Extract the [X, Y] coordinate from the center of the cell holding the provided text.  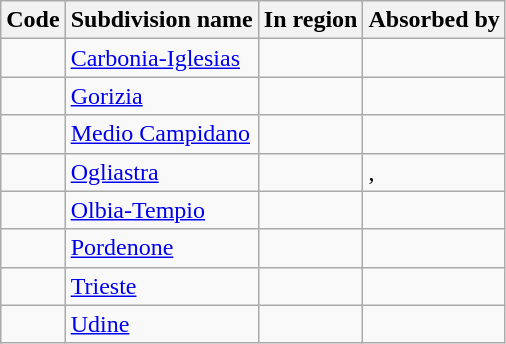
Pordenone [162, 248]
Subdivision name [162, 20]
Absorbed by [434, 20]
Code [33, 20]
, [434, 172]
Carbonia-Iglesias [162, 58]
Olbia-Tempio [162, 210]
Medio Campidano [162, 134]
Gorizia [162, 96]
Trieste [162, 286]
Udine [162, 324]
Ogliastra [162, 172]
In region [310, 20]
